Find where the given text appears and provide that cell's center as [x, y] coordinate. 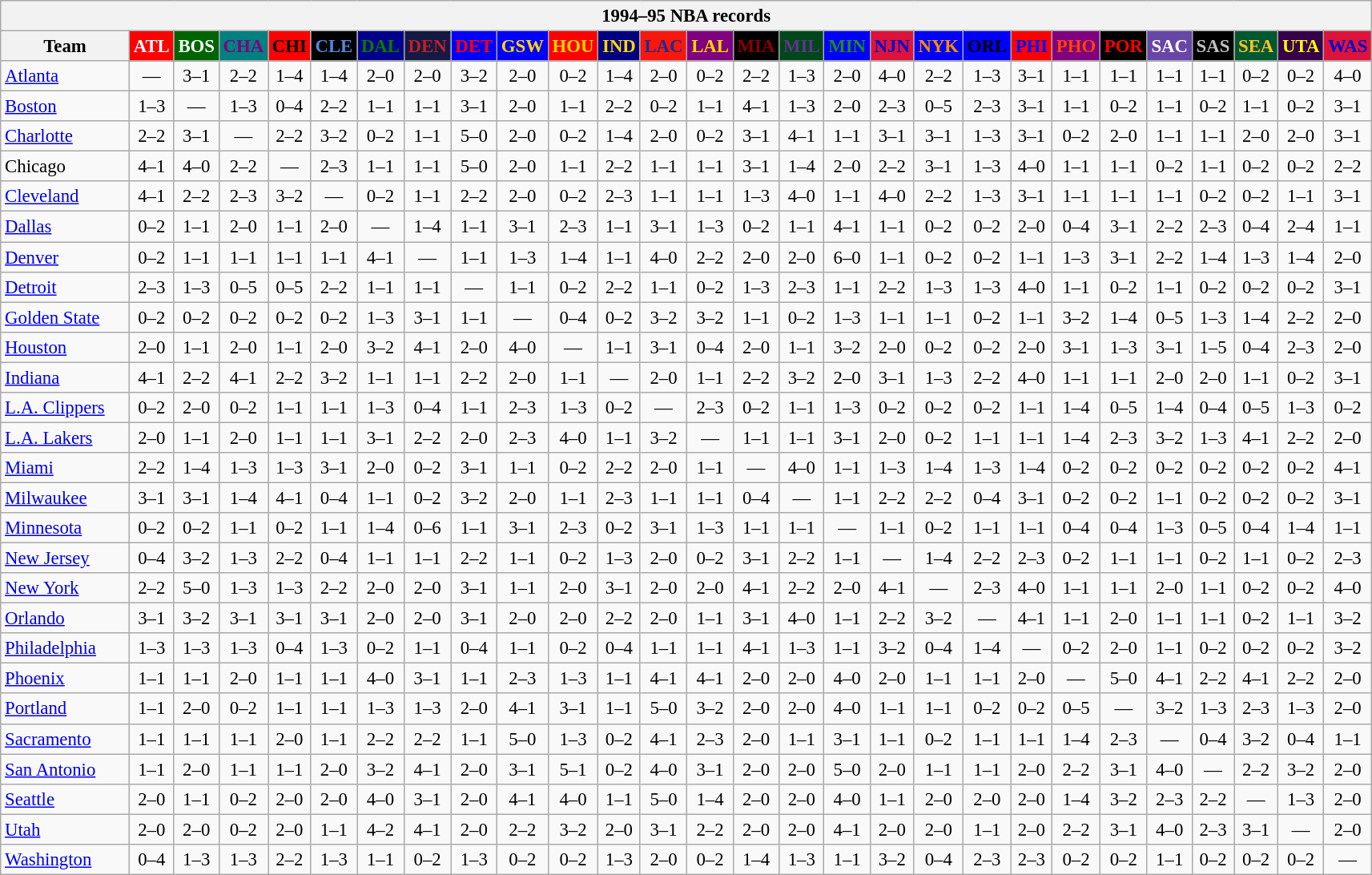
Detroit [66, 287]
Charlotte [66, 136]
6–0 [847, 257]
San Antonio [66, 769]
Denver [66, 257]
Sacramento [66, 739]
1994–95 NBA records [686, 16]
LAC [663, 46]
WAS [1348, 46]
POR [1123, 46]
0–6 [428, 528]
2–4 [1301, 227]
LAL [710, 46]
L.A. Clippers [66, 408]
CHA [243, 46]
Philadelphia [66, 648]
4–2 [381, 829]
Houston [66, 347]
GSW [522, 46]
PHO [1076, 46]
Washington [66, 860]
Portland [66, 709]
NJN [892, 46]
Indiana [66, 377]
BOS [196, 46]
MIL [802, 46]
Miami [66, 468]
Orlando [66, 619]
DAL [381, 46]
New Jersey [66, 558]
Minnesota [66, 528]
Chicago [66, 167]
Atlanta [66, 76]
IND [619, 46]
CLE [333, 46]
Golden State [66, 317]
Boston [66, 107]
UTA [1301, 46]
HOU [573, 46]
Seattle [66, 799]
L.A. Lakers [66, 437]
CHI [289, 46]
Phoenix [66, 679]
NYK [939, 46]
SEA [1256, 46]
SAC [1169, 46]
1–5 [1213, 347]
Utah [66, 829]
SAS [1213, 46]
ATL [151, 46]
ORL [987, 46]
DEN [428, 46]
5–1 [573, 769]
MIN [847, 46]
MIA [756, 46]
New York [66, 588]
Team [66, 46]
PHI [1032, 46]
Cleveland [66, 196]
Milwaukee [66, 498]
DET [474, 46]
Dallas [66, 227]
